Detect which cell encompasses the target text, then output its (X, Y) center coordinate. 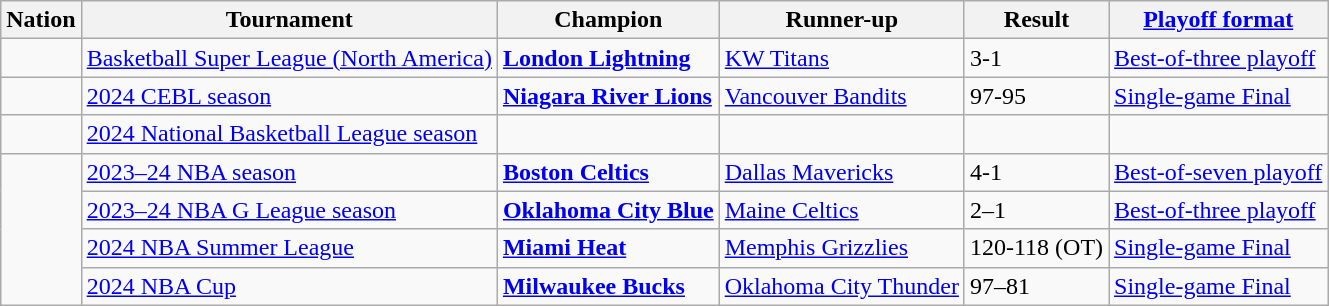
Tournament (289, 20)
Maine Celtics (842, 210)
Playoff format (1218, 20)
Memphis Grizzlies (842, 248)
KW Titans (842, 58)
Basketball Super League (North America) (289, 58)
Best-of-seven playoff (1218, 172)
97–81 (1036, 286)
2024 NBA Summer League (289, 248)
Vancouver Bandits (842, 96)
London Lightning (608, 58)
4-1 (1036, 172)
2023–24 NBA season (289, 172)
Oklahoma City Blue (608, 210)
Nation (41, 20)
2024 CEBL season (289, 96)
2024 NBA Cup (289, 286)
120-118 (OT) (1036, 248)
Champion (608, 20)
Miami Heat (608, 248)
2023–24 NBA G League season (289, 210)
2–1 (1036, 210)
Result (1036, 20)
Oklahoma City Thunder (842, 286)
97-95 (1036, 96)
Runner-up (842, 20)
Dallas Mavericks (842, 172)
3-1 (1036, 58)
Niagara River Lions (608, 96)
Milwaukee Bucks (608, 286)
2024 National Basketball League season (289, 134)
Boston Celtics (608, 172)
